Find where the given text appears and provide that cell's center as [X, Y] coordinate. 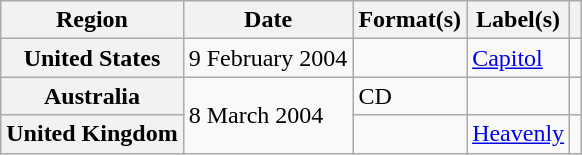
Australia [92, 96]
Capitol [518, 58]
Label(s) [518, 20]
8 March 2004 [268, 115]
United Kingdom [92, 134]
Region [92, 20]
9 February 2004 [268, 58]
CD [410, 96]
United States [92, 58]
Heavenly [518, 134]
Date [268, 20]
Format(s) [410, 20]
